Identify which cell holds the provided text, then report its (X, Y) central coordinate. 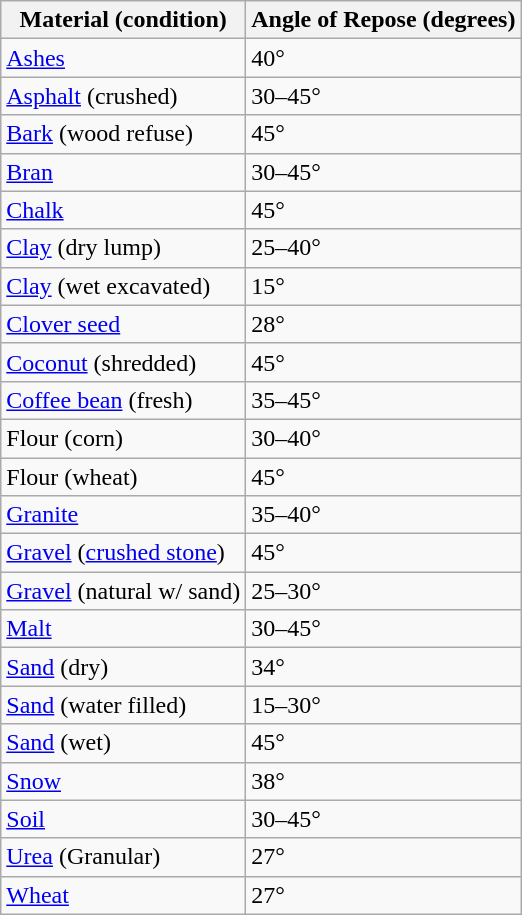
Wheat (124, 895)
Bran (124, 172)
Malt (124, 629)
Clay (dry lump) (124, 248)
15° (384, 286)
Soil (124, 819)
Sand (wet) (124, 743)
Flour (corn) (124, 438)
25–40° (384, 248)
Ashes (124, 58)
Coconut (shredded) (124, 362)
Gravel (natural w/ sand) (124, 591)
35–45° (384, 400)
Snow (124, 781)
Material (condition) (124, 20)
Flour (wheat) (124, 477)
28° (384, 324)
Coffee bean (fresh) (124, 400)
34° (384, 667)
Clover seed (124, 324)
30–40° (384, 438)
Angle of Repose (degrees) (384, 20)
40° (384, 58)
Clay (wet excavated) (124, 286)
Urea (Granular) (124, 857)
Sand (dry) (124, 667)
38° (384, 781)
15–30° (384, 705)
Sand (water filled) (124, 705)
Bark (wood refuse) (124, 134)
Gravel (crushed stone) (124, 553)
Granite (124, 515)
35–40° (384, 515)
Chalk (124, 210)
Asphalt (crushed) (124, 96)
25–30° (384, 591)
